From the cell containing the given text, extract its center point as (x, y) coordinate. 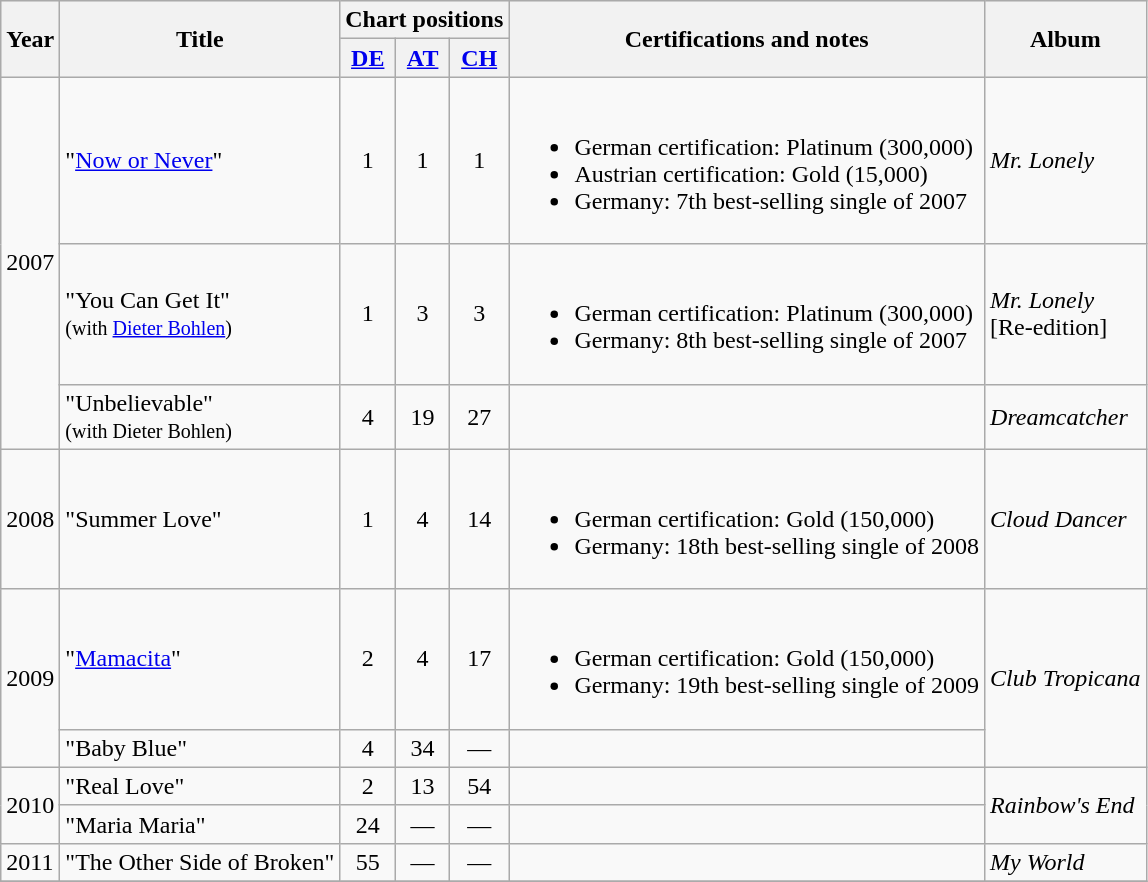
55 (368, 862)
Mr. Lonely [Re-edition] (1066, 314)
Chart positions (424, 20)
2008 (30, 519)
2010 (30, 805)
34 (423, 748)
My World (1066, 862)
"Mamacita" (200, 659)
German certification: Gold (150,000)Germany: 18th best-selling single of 2008 (747, 519)
AT (423, 58)
Rainbow's End (1066, 805)
German certification: Platinum (300,000)Germany: 8th best-selling single of 2007 (747, 314)
"Baby Blue" (200, 748)
Album (1066, 39)
"Unbelievable"(with Dieter Bohlen) (200, 416)
19 (423, 416)
Certifications and notes (747, 39)
Mr. Lonely (1066, 160)
German certification: Gold (150,000)Germany: 19th best-selling single of 2009 (747, 659)
Dreamcatcher (1066, 416)
German certification: Platinum (300,000)Austrian certification: Gold (15,000)Germany: 7th best-selling single of 2007 (747, 160)
"Summer Love" (200, 519)
54 (478, 786)
14 (478, 519)
Cloud Dancer (1066, 519)
2007 (30, 263)
24 (368, 824)
Year (30, 39)
Title (200, 39)
"You Can Get It"(with Dieter Bohlen) (200, 314)
"Maria Maria" (200, 824)
"Real Love" (200, 786)
Club Tropicana (1066, 678)
2009 (30, 678)
"Now or Never" (200, 160)
CH (478, 58)
17 (478, 659)
2011 (30, 862)
"The Other Side of Broken" (200, 862)
27 (478, 416)
13 (423, 786)
DE (368, 58)
